Return [X, Y] of the center of cell containing provided text 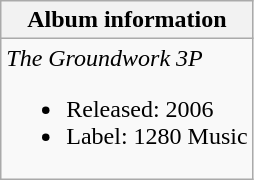
The Groundwork 3PReleased: 2006Label: 1280 Music [127, 109]
Album information [127, 20]
